Extract the [X, Y] coordinate from the center of the cell holding the provided text.  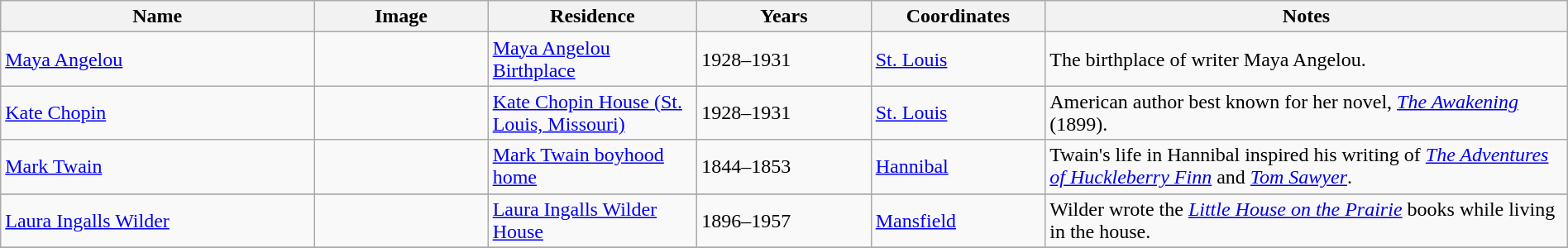
Laura Ingalls Wilder [157, 220]
Residence [592, 17]
Mansfield [958, 220]
Image [401, 17]
Years [784, 17]
Maya Angelou Birthplace [592, 60]
Hannibal [958, 167]
Kate Chopin House (St. Louis, Missouri) [592, 112]
Name [157, 17]
Notes [1307, 17]
Wilder wrote the Little House on the Prairie books while living in the house. [1307, 220]
Mark Twain [157, 167]
Kate Chopin [157, 112]
Laura Ingalls Wilder House [592, 220]
The birthplace of writer Maya Angelou. [1307, 60]
Maya Angelou [157, 60]
Twain's life in Hannibal inspired his writing of The Adventures of Huckleberry Finn and Tom Sawyer. [1307, 167]
Mark Twain boyhood home [592, 167]
1844–1853 [784, 167]
1896–1957 [784, 220]
American author best known for her novel, The Awakening (1899). [1307, 112]
Coordinates [958, 17]
